Output the [x, y] coordinate of the center of the cell containing the given text.  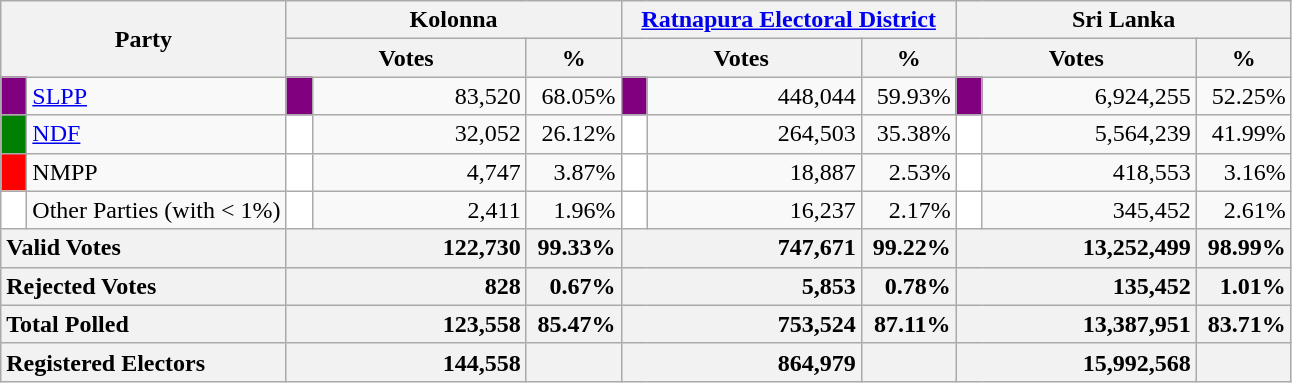
87.11% [908, 324]
2,411 [419, 210]
828 [406, 286]
Registered Electors [144, 362]
68.05% [574, 96]
448,044 [754, 96]
1.01% [1244, 286]
99.33% [574, 248]
0.78% [908, 286]
2.17% [908, 210]
0.67% [574, 286]
85.47% [574, 324]
16,237 [754, 210]
99.22% [908, 248]
26.12% [574, 134]
123,558 [406, 324]
753,524 [741, 324]
18,887 [754, 172]
418,553 [1089, 172]
3.16% [1244, 172]
41.99% [1244, 134]
122,730 [406, 248]
Other Parties (with < 1%) [156, 210]
59.93% [908, 96]
2.61% [1244, 210]
4,747 [419, 172]
144,558 [406, 362]
SLPP [156, 96]
NMPP [156, 172]
98.99% [1244, 248]
6,924,255 [1089, 96]
83,520 [419, 96]
Sri Lanka [1124, 20]
345,452 [1089, 210]
52.25% [1244, 96]
5,853 [741, 286]
35.38% [908, 134]
Ratnapura Electoral District [788, 20]
1.96% [574, 210]
264,503 [754, 134]
13,387,951 [1076, 324]
5,564,239 [1089, 134]
Valid Votes [144, 248]
Rejected Votes [144, 286]
Kolonna [454, 20]
32,052 [419, 134]
NDF [156, 134]
83.71% [1244, 324]
747,671 [741, 248]
135,452 [1076, 286]
13,252,499 [1076, 248]
3.87% [574, 172]
Party [144, 39]
Total Polled [144, 324]
864,979 [741, 362]
15,992,568 [1076, 362]
2.53% [908, 172]
